For the text-containing cell, return its midpoint in [X, Y] coordinate format. 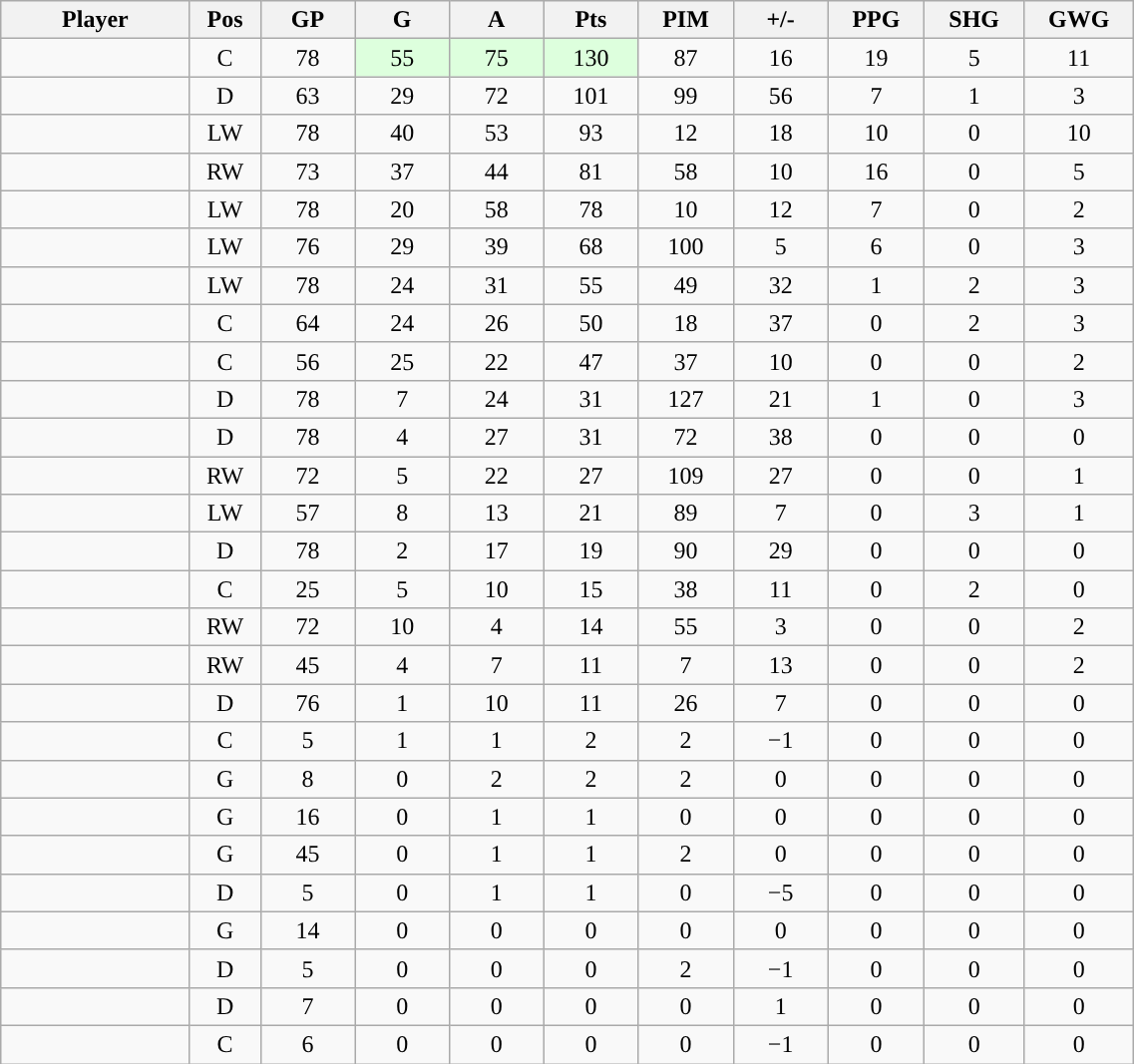
Pts [590, 20]
127 [686, 399]
−5 [780, 892]
47 [590, 361]
20 [403, 209]
89 [686, 514]
+/- [780, 20]
44 [497, 172]
Pos [225, 20]
75 [497, 58]
17 [497, 551]
GWG [1078, 20]
57 [307, 514]
87 [686, 58]
32 [780, 285]
109 [686, 476]
101 [590, 96]
GP [307, 20]
49 [686, 285]
15 [590, 589]
53 [497, 134]
40 [403, 134]
A [497, 20]
93 [590, 134]
90 [686, 551]
PPG [876, 20]
63 [307, 96]
PIM [686, 20]
Player [96, 20]
100 [686, 247]
68 [590, 247]
SHG [974, 20]
81 [590, 172]
64 [307, 323]
130 [590, 58]
50 [590, 323]
73 [307, 172]
99 [686, 96]
39 [497, 247]
